Find where the given text appears and provide that cell's center as (x, y) coordinate. 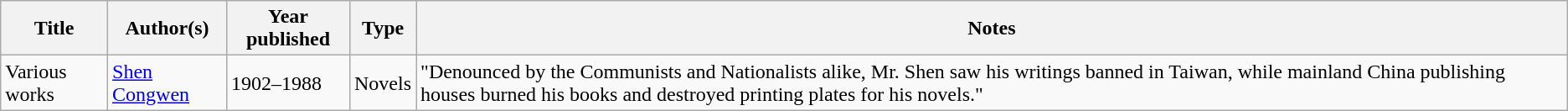
Type (382, 29)
Various works (54, 82)
Novels (382, 82)
1902–1988 (288, 82)
Year published (288, 29)
Author(s) (168, 29)
Notes (992, 29)
Shen Congwen (168, 82)
Title (54, 29)
